Pinpoint the cell where the given text exists, returning its (X, Y) midpoint coordinate. 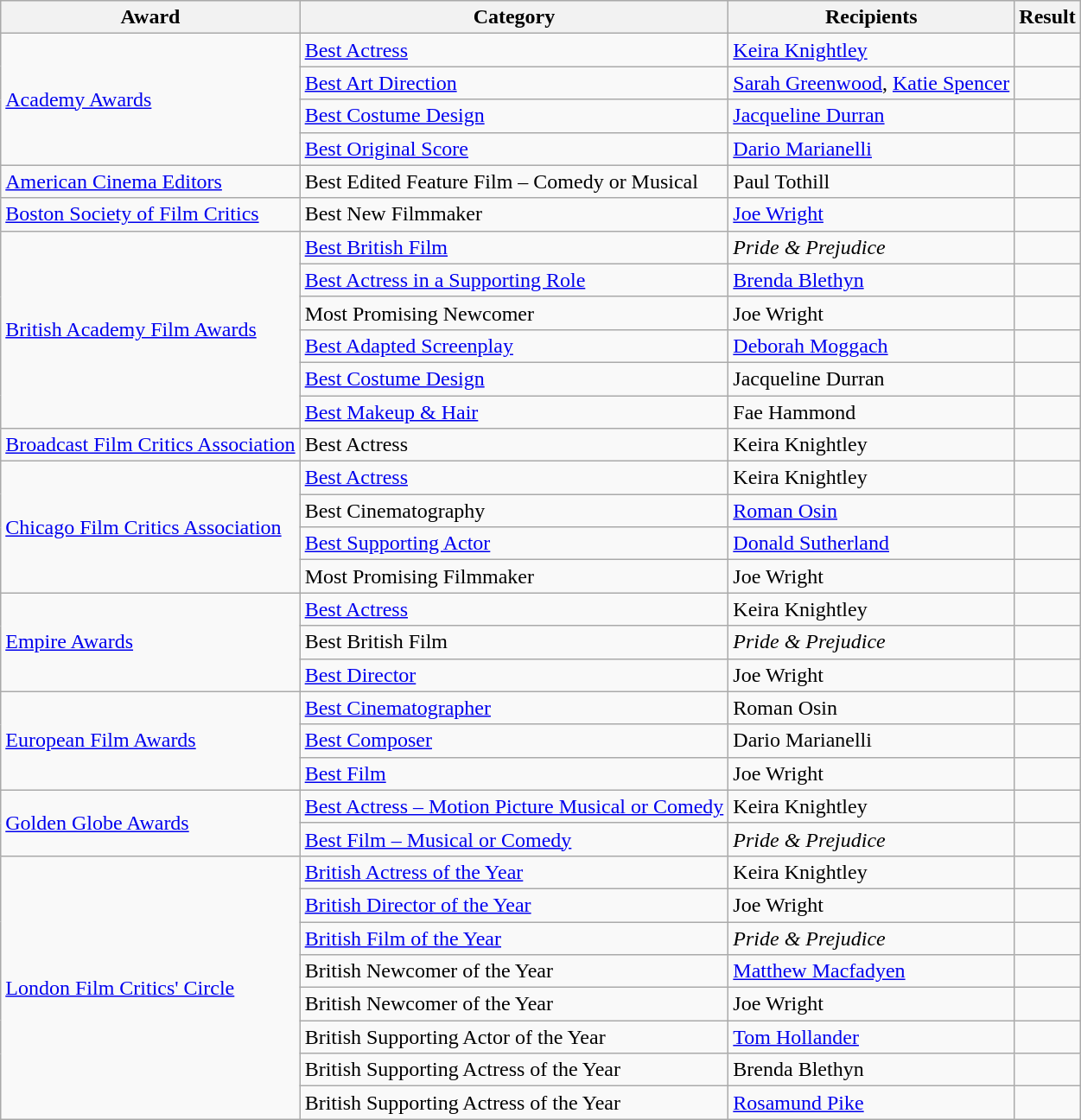
American Cinema Editors (150, 181)
Best Actress – Motion Picture Musical or Comedy (514, 806)
British Film of the Year (514, 938)
Best Cinematographer (514, 708)
Rosamund Pike (871, 1103)
Best Director (514, 675)
Sarah Greenwood, Katie Spencer (871, 83)
Donald Sutherland (871, 544)
Best Cinematography (514, 511)
Best Art Direction (514, 83)
London Film Critics' Circle (150, 987)
Best New Filmmaker (514, 214)
Fae Hammond (871, 412)
Best Original Score (514, 149)
Golden Globe Awards (150, 823)
Category (514, 17)
Best Supporting Actor (514, 544)
Boston Society of Film Critics (150, 214)
Recipients (871, 17)
Empire Awards (150, 642)
Chicago Film Critics Association (150, 527)
Matthew Macfadyen (871, 971)
Result (1047, 17)
Tom Hollander (871, 1037)
British Academy Film Awards (150, 329)
Most Promising Newcomer (514, 313)
Best Composer (514, 741)
Most Promising Filmmaker (514, 576)
Award (150, 17)
British Supporting Actor of the Year (514, 1037)
Best Actress in a Supporting Role (514, 280)
Broadcast Film Critics Association (150, 445)
Deborah Moggach (871, 346)
Best Adapted Screenplay (514, 346)
Best Edited Feature Film – Comedy or Musical (514, 181)
Best Makeup & Hair (514, 412)
Academy Awards (150, 99)
Paul Tothill (871, 181)
Best Film (514, 773)
European Film Awards (150, 741)
British Director of the Year (514, 905)
Best Film – Musical or Comedy (514, 839)
British Actress of the Year (514, 872)
